Identify which cell holds the provided text, then report its [x, y] central coordinate. 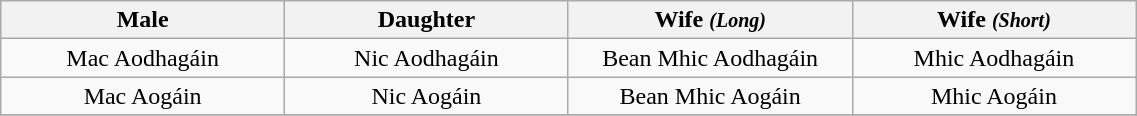
Mhic Aogáin [994, 96]
Bean Mhic Aodhagáin [710, 58]
Bean Mhic Aogáin [710, 96]
Daughter [427, 20]
Wife (Long) [710, 20]
Mhic Aodhagáin [994, 58]
Nic Aogáin [427, 96]
Wife (Short) [994, 20]
Mac Aodhagáin [143, 58]
Nic Aodhagáin [427, 58]
Male [143, 20]
Mac Aogáin [143, 96]
